Pinpoint the cell where the given text exists, returning its (x, y) midpoint coordinate. 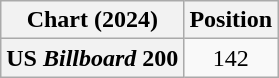
142 (231, 58)
Position (231, 20)
Chart (2024) (92, 20)
US Billboard 200 (92, 58)
